Extract the (X, Y) coordinate from the center of the cell holding the provided text.  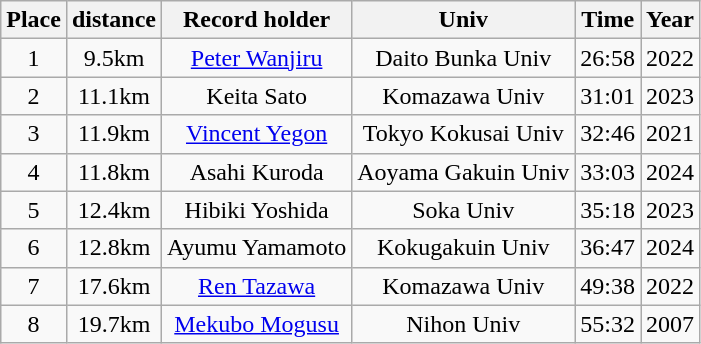
31:01 (608, 96)
Hibiki Yoshida (257, 210)
3 (34, 134)
Aoyama Gakuin Univ (464, 172)
12.8km (114, 248)
Daito Bunka Univ (464, 58)
55:32 (608, 324)
Asahi Kuroda (257, 172)
Record holder (257, 20)
17.6km (114, 286)
1 (34, 58)
Kokugakuin Univ (464, 248)
Vincent Yegon (257, 134)
5 (34, 210)
8 (34, 324)
Peter Wanjiru (257, 58)
12.4km (114, 210)
7 (34, 286)
11.8km (114, 172)
Nihon Univ (464, 324)
26:58 (608, 58)
2 (34, 96)
Year (670, 20)
11.1km (114, 96)
2007 (670, 324)
9.5km (114, 58)
6 (34, 248)
2021 (670, 134)
Place (34, 20)
Univ (464, 20)
19.7km (114, 324)
Tokyo Kokusai Univ (464, 134)
4 (34, 172)
Soka Univ (464, 210)
Time (608, 20)
11.9km (114, 134)
35:18 (608, 210)
32:46 (608, 134)
Mekubo Mogusu (257, 324)
distance (114, 20)
Ayumu Yamamoto (257, 248)
Keita Sato (257, 96)
36:47 (608, 248)
Ren Tazawa (257, 286)
33:03 (608, 172)
49:38 (608, 286)
